Scan for the cell matching the given text and deliver its [X, Y] coordinate at center. 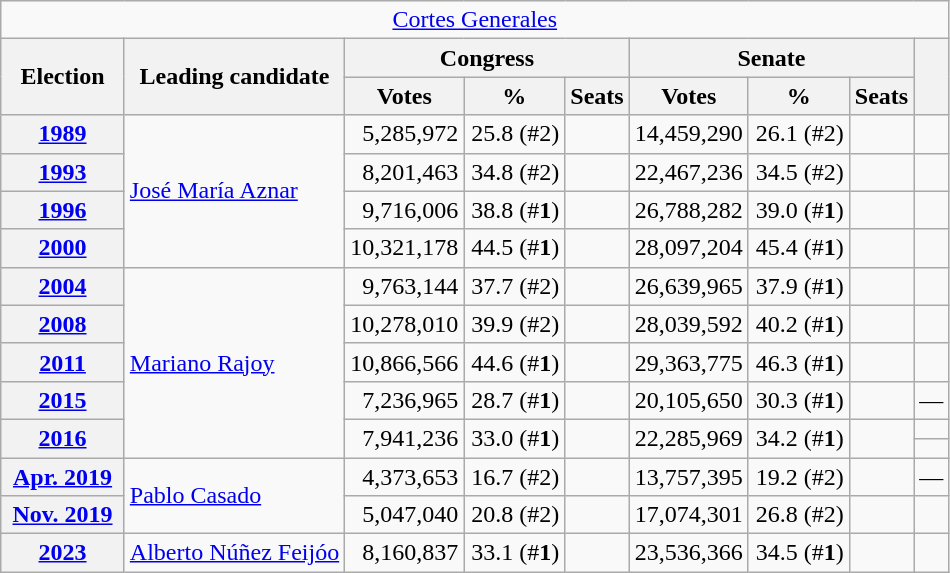
26.1 (#2) [798, 134]
22,467,236 [688, 172]
Cortes Generales [475, 20]
38.8 (#1) [514, 210]
1989 [63, 134]
19.2 (#2) [798, 477]
Mariano Rajoy [234, 362]
39.9 (#2) [514, 324]
34.8 (#2) [514, 172]
José María Aznar [234, 191]
2008 [63, 324]
26.8 (#2) [798, 515]
28,097,204 [688, 248]
28.7 (#1) [514, 400]
2016 [63, 438]
2011 [63, 362]
44.6 (#1) [514, 362]
Nov. 2019 [63, 515]
40.2 (#1) [798, 324]
Pablo Casado [234, 496]
23,536,366 [688, 553]
45.4 (#1) [798, 248]
44.5 (#1) [514, 248]
34.5 (#2) [798, 172]
Congress [488, 58]
2000 [63, 248]
46.3 (#1) [798, 362]
39.0 (#1) [798, 210]
8,201,463 [404, 172]
2023 [63, 553]
9,763,144 [404, 286]
Apr. 2019 [63, 477]
22,285,969 [688, 438]
5,285,972 [404, 134]
34.2 (#1) [798, 438]
10,278,010 [404, 324]
10,321,178 [404, 248]
30.3 (#1) [798, 400]
33.1 (#1) [514, 553]
7,941,236 [404, 438]
1996 [63, 210]
25.8 (#2) [514, 134]
28,039,592 [688, 324]
Senate [772, 58]
16.7 (#2) [514, 477]
Alberto Núñez Feijóo [234, 553]
17,074,301 [688, 515]
Leading candidate [234, 77]
Election [63, 77]
20,105,650 [688, 400]
34.5 (#1) [798, 553]
10,866,566 [404, 362]
8,160,837 [404, 553]
9,716,006 [404, 210]
37.7 (#2) [514, 286]
33.0 (#1) [514, 438]
7,236,965 [404, 400]
20.8 (#2) [514, 515]
13,757,395 [688, 477]
2015 [63, 400]
26,639,965 [688, 286]
5,047,040 [404, 515]
37.9 (#1) [798, 286]
29,363,775 [688, 362]
14,459,290 [688, 134]
4,373,653 [404, 477]
1993 [63, 172]
2004 [63, 286]
26,788,282 [688, 210]
